From the cell containing the given text, extract its center point as (X, Y) coordinate. 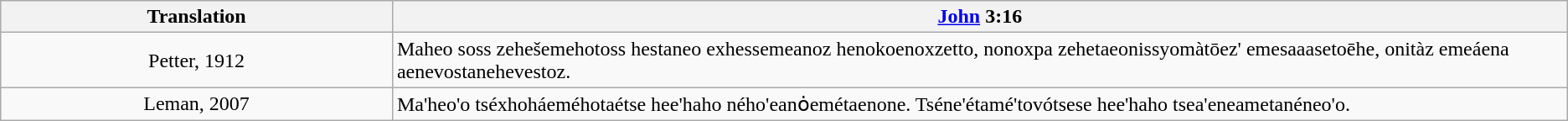
Leman, 2007 (197, 104)
Maheo soss zehešemehotoss hestaneo exhessemeanoz henokoenoxzetto, nonoxpa zehetaeonissyomàtōez' emesaaasetoēhe, onitàz emeáena aenevostanehevestoz. (980, 60)
Petter, 1912 (197, 60)
John 3:16 (980, 17)
Ma'heo'o tséxhoháeméhotaétse hee'haho ného'eanȯemétaenone. Tséne'étamé'tovótsese hee'haho tsea'eneametanéneo'o. (980, 104)
Translation (197, 17)
